Scan for the cell matching the given text and deliver its (x, y) coordinate at center. 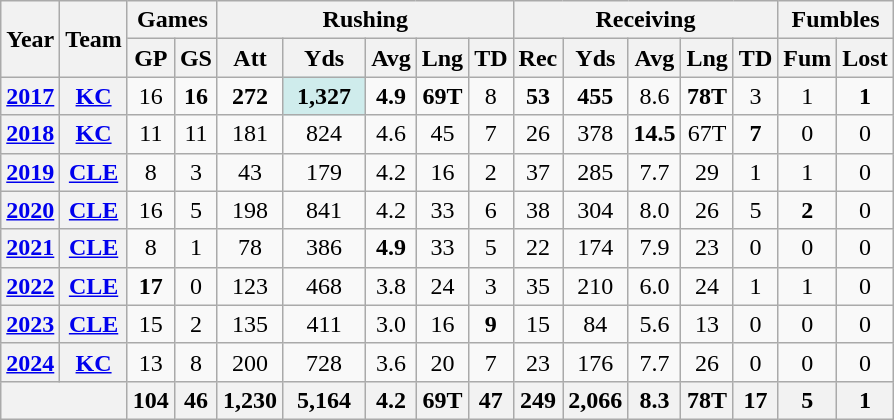
Fum (808, 58)
GP (150, 58)
3.8 (392, 286)
174 (596, 248)
285 (596, 172)
Year (30, 39)
181 (250, 134)
4.6 (392, 134)
468 (324, 286)
20 (442, 362)
1,327 (324, 96)
179 (324, 172)
45 (442, 134)
728 (324, 362)
37 (538, 172)
386 (324, 248)
GS (196, 58)
2017 (30, 96)
135 (250, 324)
824 (324, 134)
411 (324, 324)
304 (596, 210)
2019 (30, 172)
Receiving (646, 20)
9 (491, 324)
249 (538, 400)
378 (596, 134)
Lost (865, 58)
198 (250, 210)
Rec (538, 58)
104 (150, 400)
5,164 (324, 400)
6.0 (654, 286)
200 (250, 362)
53 (538, 96)
6 (491, 210)
8.3 (654, 400)
47 (491, 400)
3.6 (392, 362)
8.0 (654, 210)
67T (707, 134)
455 (596, 96)
78 (250, 248)
14.5 (654, 134)
123 (250, 286)
Team (94, 39)
Rushing (365, 20)
2,066 (596, 400)
2018 (30, 134)
2024 (30, 362)
Games (172, 20)
272 (250, 96)
2021 (30, 248)
841 (324, 210)
3.0 (392, 324)
Fumbles (836, 20)
8.6 (654, 96)
1,230 (250, 400)
210 (596, 286)
29 (707, 172)
22 (538, 248)
46 (196, 400)
2023 (30, 324)
2020 (30, 210)
43 (250, 172)
7.9 (654, 248)
Att (250, 58)
176 (596, 362)
5.6 (654, 324)
38 (538, 210)
84 (596, 324)
35 (538, 286)
2022 (30, 286)
